Scan for the cell matching the given text and deliver its [x, y] coordinate at center. 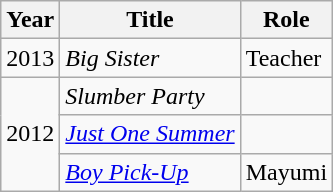
Slumber Party [150, 96]
Just One Summer [150, 134]
Year [30, 20]
2013 [30, 58]
Mayumi [286, 172]
Boy Pick-Up [150, 172]
2012 [30, 134]
Title [150, 20]
Role [286, 20]
Big Sister [150, 58]
Teacher [286, 58]
